Determine the (X, Y) coordinate at the center of the cell enclosing the given text.  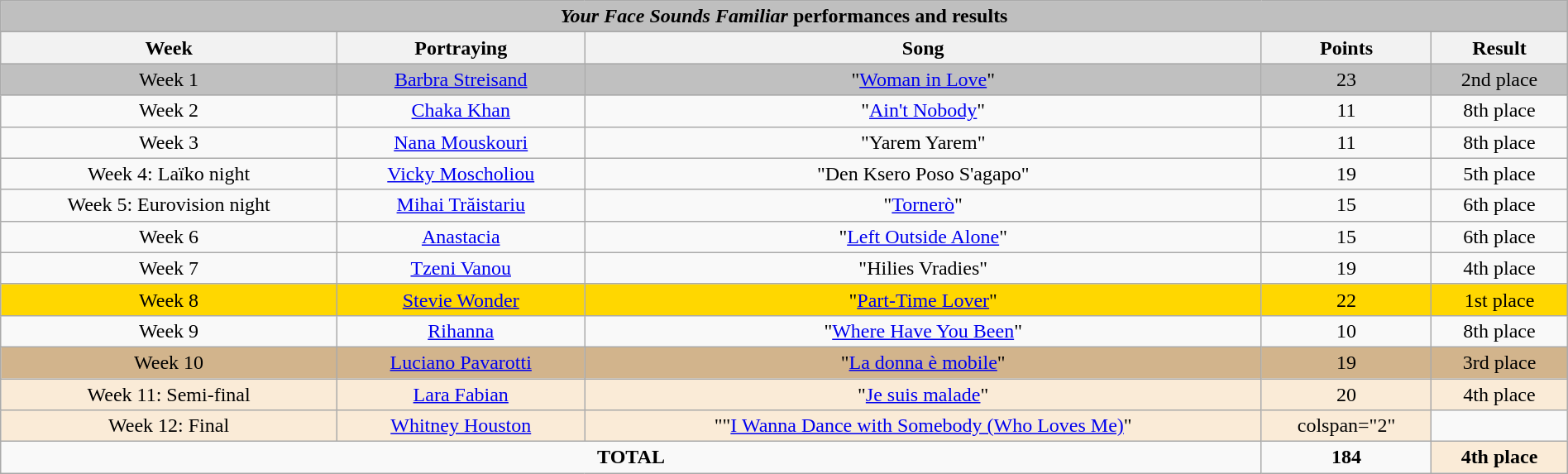
Week 11: Semi-final (169, 395)
22 (1346, 299)
"Tornerò" (923, 205)
3rd place (1500, 362)
23 (1346, 79)
"Hilies Vradies" (923, 268)
1st place (1500, 299)
Week 7 (169, 268)
20 (1346, 395)
Week 9 (169, 331)
Lara Fabian (461, 395)
"La donna è mobile" (923, 362)
"Woman in Love" (923, 79)
Week 8 (169, 299)
Result (1500, 48)
Week 5: Eurovision night (169, 205)
184 (1346, 457)
5th place (1500, 174)
""I Wanna Dance with Somebody (Who Loves Me)" (923, 426)
Week (169, 48)
TOTAL (632, 457)
Barbra Streisand (461, 79)
Whitney Houston (461, 426)
Week 6 (169, 237)
Nana Mouskouri (461, 142)
Anastacia (461, 237)
Chaka Khan (461, 111)
Week 1 (169, 79)
"Part-Time Lover" (923, 299)
"Je suis malade" (923, 395)
"Left Outside Alone" (923, 237)
Week 12: Final (169, 426)
Mihai Trăistariu (461, 205)
Week 3 (169, 142)
Rihanna (461, 331)
Tzeni Vanou (461, 268)
"Yarem Yarem" (923, 142)
Portraying (461, 48)
Week 4: Laïko night (169, 174)
Luciano Pavarotti (461, 362)
Points (1346, 48)
2nd place (1500, 79)
colspan="2" (1346, 426)
"Ain't Nobody" (923, 111)
Stevie Wonder (461, 299)
Week 2 (169, 111)
Vicky Moscholiou (461, 174)
10 (1346, 331)
"Den Ksero Poso S'agapo" (923, 174)
"Where Have You Been" (923, 331)
Song (923, 48)
Your Face Sounds Familiar performances and results (784, 17)
Week 10 (169, 362)
